Find where the given text appears and provide that cell's center as [X, Y] coordinate. 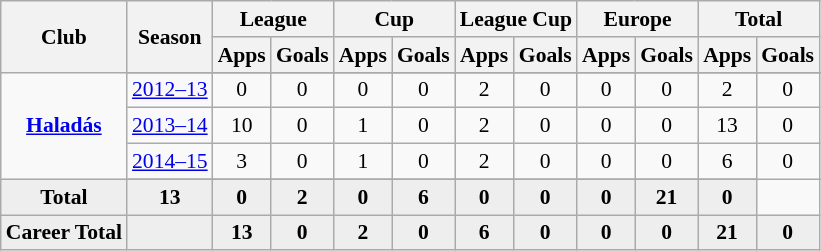
2014–15 [170, 162]
10 [242, 126]
2012–13 [170, 90]
2013–14 [170, 126]
Season [170, 36]
3 [242, 162]
Haladás [64, 126]
League [274, 19]
League Cup [516, 19]
Cup [394, 19]
Europe [638, 19]
Club [64, 36]
Career Total [64, 233]
